For the text-containing cell, return its midpoint in (X, Y) coordinate format. 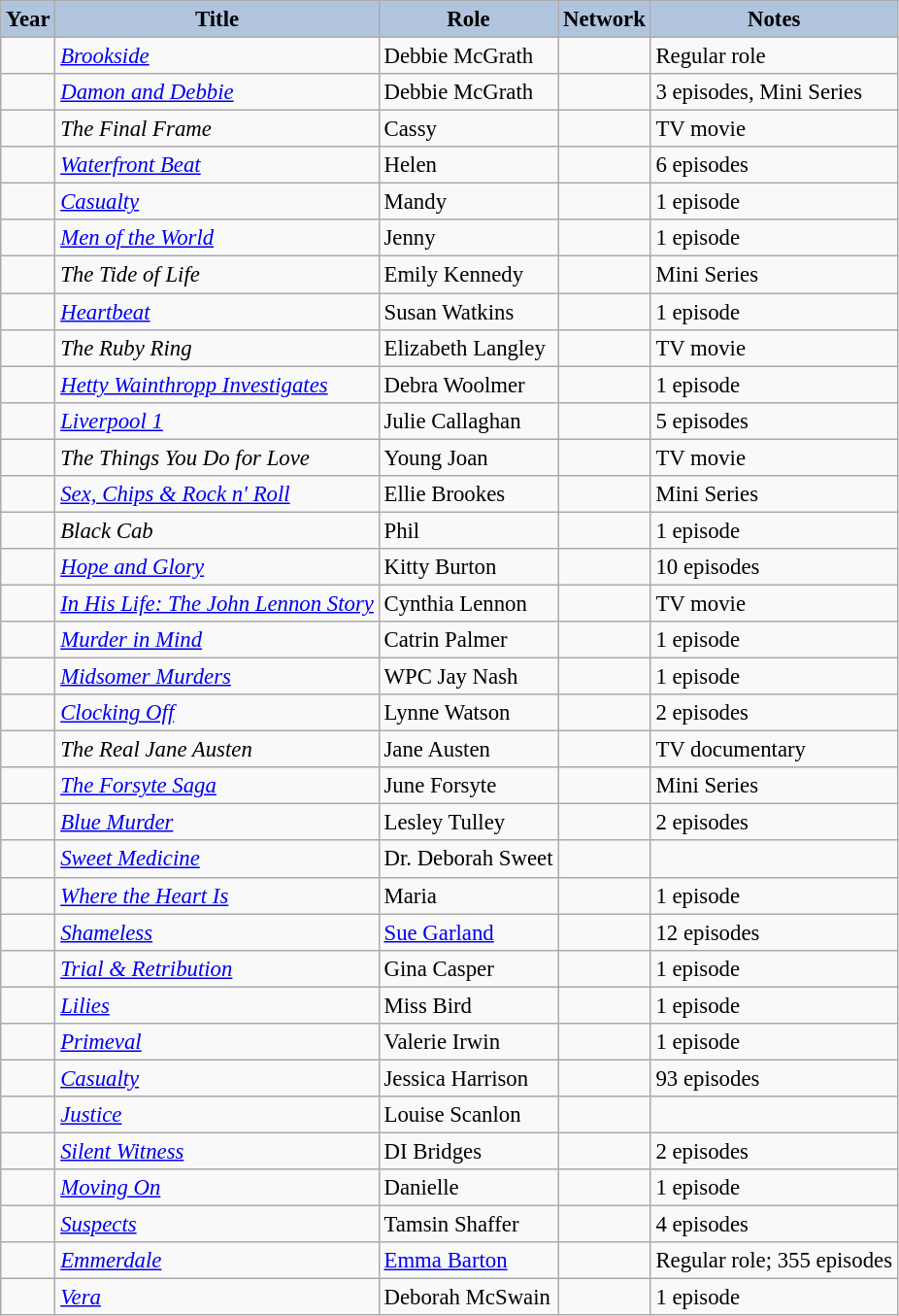
Regular role; 355 episodes (774, 1261)
Regular role (774, 56)
Hetty Wainthropp Investigates (217, 385)
Emily Kennedy (468, 275)
Susan Watkins (468, 312)
Lynne Watson (468, 713)
Emmerdale (217, 1261)
Where the Heart Is (217, 895)
Silent Witness (217, 1151)
Network (604, 19)
Helen (468, 165)
Mandy (468, 202)
Men of the World (217, 238)
Valerie Irwin (468, 1042)
Jessica Harrison (468, 1078)
Sweet Medicine (217, 860)
Clocking Off (217, 713)
Notes (774, 19)
10 episodes (774, 567)
Kitty Burton (468, 567)
Gina Casper (468, 968)
The Ruby Ring (217, 348)
Shameless (217, 932)
Sex, Chips & Rock n' Roll (217, 494)
Blue Murder (217, 823)
TV documentary (774, 750)
Sue Garland (468, 932)
The Final Frame (217, 129)
Julie Callaghan (468, 421)
Year (28, 19)
Midsomer Murders (217, 677)
Deborah McSwain (468, 1298)
Damon and Debbie (217, 92)
The Forsyte Saga (217, 786)
Tamsin Shaffer (468, 1225)
Danielle (468, 1188)
WPC Jay Nash (468, 677)
Waterfront Beat (217, 165)
Debra Woolmer (468, 385)
Maria (468, 895)
The Real Jane Austen (217, 750)
6 episodes (774, 165)
Jane Austen (468, 750)
Emma Barton (468, 1261)
Elizabeth Langley (468, 348)
Justice (217, 1115)
Moving On (217, 1188)
93 episodes (774, 1078)
Heartbeat (217, 312)
Lesley Tulley (468, 823)
Lilies (217, 1005)
Black Cab (217, 530)
3 episodes, Mini Series (774, 92)
Vera (217, 1298)
Louise Scanlon (468, 1115)
Dr. Deborah Sweet (468, 860)
4 episodes (774, 1225)
The Tide of Life (217, 275)
Title (217, 19)
Cynthia Lennon (468, 603)
Role (468, 19)
Murder in Mind (217, 640)
Hope and Glory (217, 567)
DI Bridges (468, 1151)
Suspects (217, 1225)
Ellie Brookes (468, 494)
12 episodes (774, 932)
In His Life: The John Lennon Story (217, 603)
The Things You Do for Love (217, 457)
Liverpool 1 (217, 421)
Cassy (468, 129)
Young Joan (468, 457)
Catrin Palmer (468, 640)
Brookside (217, 56)
June Forsyte (468, 786)
5 episodes (774, 421)
Primeval (217, 1042)
Phil (468, 530)
Miss Bird (468, 1005)
Trial & Retribution (217, 968)
Jenny (468, 238)
